Capture the cell that displays the provided text and extract its [X, Y] central coordinate. 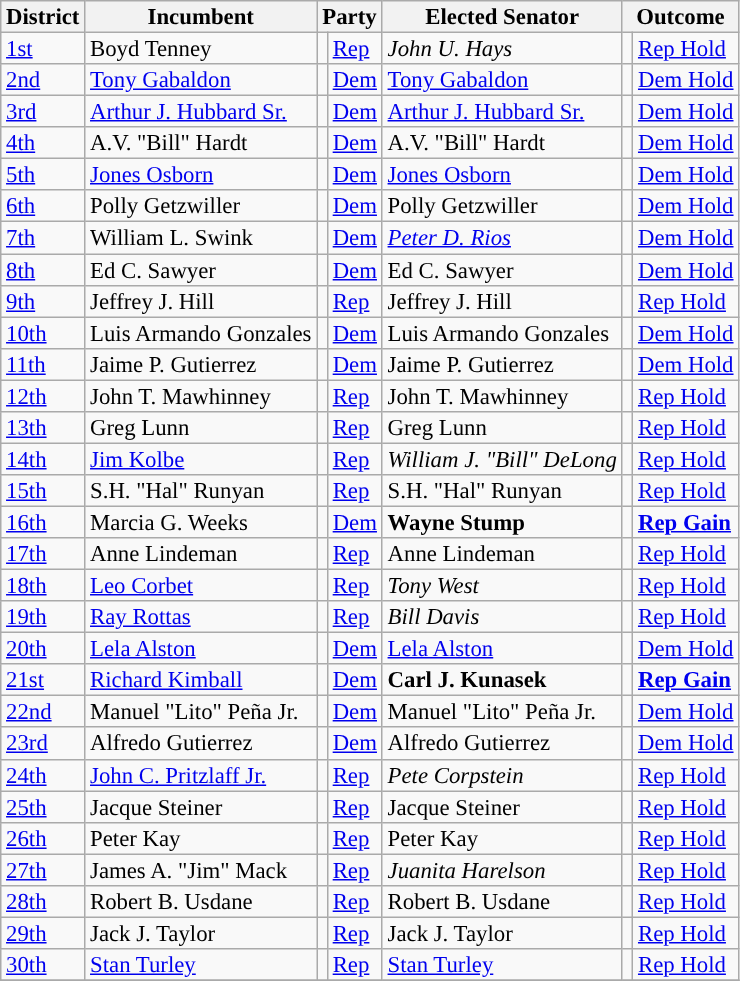
14th [43, 459]
Tony West [502, 586]
18th [43, 586]
21st [43, 680]
John U. Hays [502, 49]
20th [43, 649]
17th [43, 554]
Incumbent [201, 17]
District [43, 17]
5th [43, 175]
30th [43, 965]
1st [43, 49]
19th [43, 617]
Leo Corbet [201, 586]
Carl J. Kunasek [502, 680]
26th [43, 838]
10th [43, 333]
16th [43, 522]
Party [350, 17]
29th [43, 933]
Elected Senator [502, 17]
24th [43, 775]
William J. "Bill" DeLong [502, 459]
Marcia G. Weeks [201, 522]
John C. Pritzlaff Jr. [201, 775]
James A. "Jim" Mack [201, 870]
2nd [43, 80]
15th [43, 491]
Peter D. Rios [502, 238]
8th [43, 270]
23rd [43, 744]
13th [43, 428]
12th [43, 396]
Outcome [680, 17]
7th [43, 238]
27th [43, 870]
Bill Davis [502, 617]
28th [43, 902]
Richard Kimball [201, 680]
25th [43, 807]
Ray Rottas [201, 617]
11th [43, 364]
Boyd Tenney [201, 49]
Jim Kolbe [201, 459]
22nd [43, 712]
William L. Swink [201, 238]
Wayne Stump [502, 522]
3rd [43, 112]
Pete Corpstein [502, 775]
6th [43, 206]
Juanita Harelson [502, 870]
4th [43, 143]
9th [43, 301]
